Return (x, y) of the center of cell containing provided text 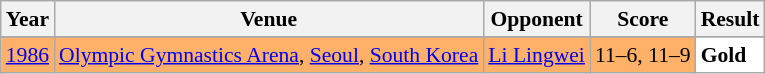
Year (28, 19)
Opponent (536, 19)
Result (730, 19)
11–6, 11–9 (643, 55)
Olympic Gymnastics Arena, Seoul, South Korea (268, 55)
Score (643, 19)
Venue (268, 19)
Gold (730, 55)
1986 (28, 55)
Li Lingwei (536, 55)
